Determine the [x, y] coordinate at the center of the cell enclosing the given text.  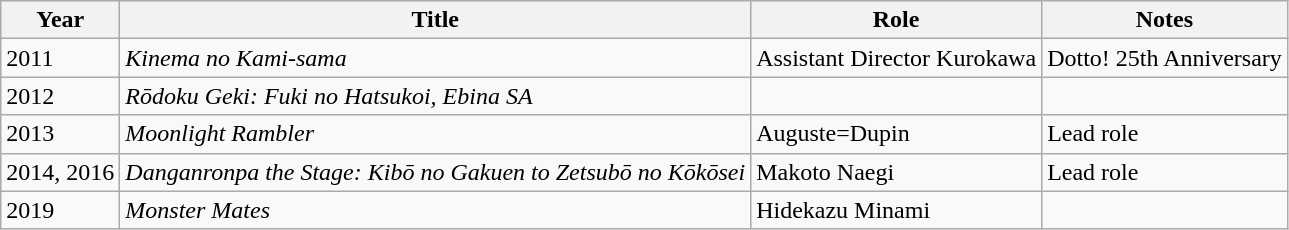
Danganronpa the Stage: Kibō no Gakuen to Zetsubō no Kōkōsei [436, 172]
Auguste=Dupin [896, 134]
2013 [60, 134]
Rōdoku Geki: Fuki no Hatsukoi, Ebina SA [436, 96]
2019 [60, 210]
Kinema no Kami-sama [436, 58]
2014, 2016 [60, 172]
2011 [60, 58]
2012 [60, 96]
Monster Mates [436, 210]
Hidekazu Minami [896, 210]
Notes [1165, 20]
Moonlight Rambler [436, 134]
Role [896, 20]
Makoto Naegi [896, 172]
Title [436, 20]
Dotto! 25th Anniversary [1165, 58]
Assistant Director Kurokawa [896, 58]
Year [60, 20]
